Return (X, Y) of the center of cell containing provided text 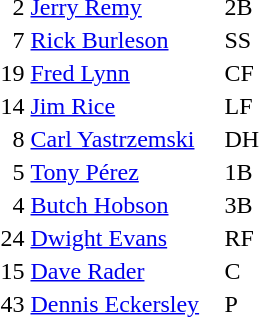
Butch Hobson (124, 205)
Rick Burleson (124, 40)
Dave Rader (124, 271)
Jim Rice (124, 106)
Tony Pérez (124, 172)
Dwight Evans (124, 238)
Carl Yastrzemski (124, 139)
Fred Lynn (124, 73)
